From the cell containing the given text, extract its center point as [X, Y] coordinate. 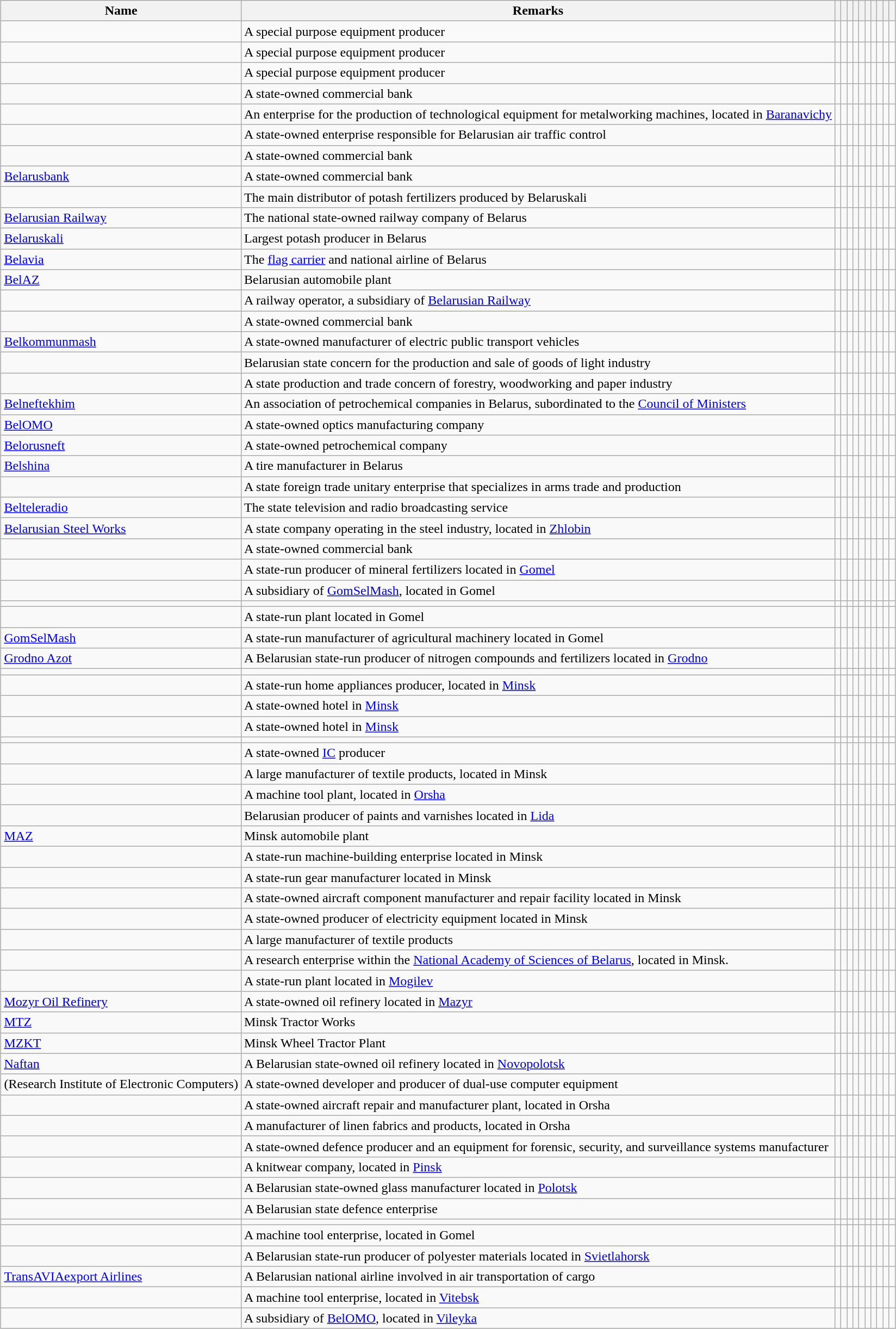
A state-owned developer and producer of dual-use computer equipment [538, 1084]
A Belarusian state-run producer of nitrogen compounds and fertilizers located in Grodno [538, 659]
GomSelMash [121, 638]
Belteleradio [121, 507]
A state-owned oil refinery located in Mazyr [538, 1002]
An association of petrochemical companies in Belarus, subordinated to the Council of Ministers [538, 404]
A state foreign trade unitary enterprise that specializes in arms trade and production [538, 487]
A state-run home appliances producer, located in Minsk [538, 685]
A large manufacturer of textile products, located in Minsk [538, 774]
An enterprise for the production of technological equipment for metalworking machines, located in Baranavichy [538, 114]
A state-run plant located in Mogilev [538, 981]
Belavia [121, 259]
Grodno Azot [121, 659]
A state-owned optics manufacturing company [538, 425]
MAZ [121, 836]
A state-owned IC producer [538, 753]
MZKT [121, 1043]
Belarusian state concern for the production and sale of goods of light industry [538, 363]
A Belarusian state-owned glass manufacturer located in Polotsk [538, 1188]
Belkommunmash [121, 342]
A Belarusian national airline involved in air transportation of cargo [538, 1277]
A manufacturer of linen fabrics and products, located in Orsha [538, 1126]
A machine tool enterprise, located in Gomel [538, 1235]
The flag carrier and national airline of Belarus [538, 259]
A state-owned aircraft repair and manufacturer plant, located in Orsha [538, 1105]
A state-run producer of mineral fertilizers located in Gomel [538, 569]
A state-owned aircraft component manufacturer and repair facility located in Minsk [538, 898]
A state-owned enterprise responsible for Belarusian air traffic control [538, 135]
A state company operating in the steel industry, located in Zhlobin [538, 528]
A large manufacturer of textile products [538, 940]
BelAZ [121, 280]
Minsk Tractor Works [538, 1022]
Belarusian automobile plant [538, 280]
A state-owned defence producer and an equipment for forensic, security, and surveillance systems manufacturer [538, 1146]
A knitwear company, located in Pinsk [538, 1167]
Mozyr Oil Refinery [121, 1002]
A subsidiary of GomSelMash, located in Gomel [538, 590]
A machine tool plant, located in Orsha [538, 794]
A state-owned manufacturer of electric public transport vehicles [538, 342]
Belaruskali [121, 238]
Belarusian Railway [121, 218]
A subsidiary of BelOMO, located in Vileyka [538, 1318]
A state-run machine-building enterprise located in Minsk [538, 856]
Minsk Wheel Tractor Plant [538, 1043]
A state-run manufacturer of agricultural machinery located in Gomel [538, 638]
Name [121, 11]
A state-run plant located in Gomel [538, 617]
A Belarusian state defence enterprise [538, 1209]
Naftan [121, 1064]
A state-run gear manufacturer located in Minsk [538, 877]
Belarusian producer of paints and varnishes located in Lida [538, 815]
A state production and trade concern of forestry, woodworking and paper industry [538, 383]
Belarusbank [121, 176]
The national state-owned railway company of Belarus [538, 218]
BelOMO [121, 425]
A research enterprise within the National Academy of Sciences of Belarus, located in Minsk. [538, 960]
A machine tool enterprise, located in Vitebsk [538, 1297]
A railway operator, a subsidiary of Belarusian Railway [538, 301]
A state-owned petrochemical company [538, 445]
Belneftekhim [121, 404]
Largest potash producer in Belarus [538, 238]
MTZ [121, 1022]
Remarks [538, 11]
A state-owned producer of electricity equipment located in Minsk [538, 919]
A Belarusian state-owned oil refinery located in Novopolotsk [538, 1064]
Minsk automobile plant [538, 836]
A Belarusian state-run producer of polyester materials located in Svietlahorsk [538, 1256]
Belarusian Steel Works [121, 528]
Belorusneft [121, 445]
A tire manufacturer in Belarus [538, 466]
The main distributor of potash fertilizers produced by Belaruskali [538, 197]
The state television and radio broadcasting service [538, 507]
(Research Institute of Electronic Computers) [121, 1084]
TransAVIAexport Airlines [121, 1277]
Belshina [121, 466]
